From the cell containing the given text, extract its center point as [x, y] coordinate. 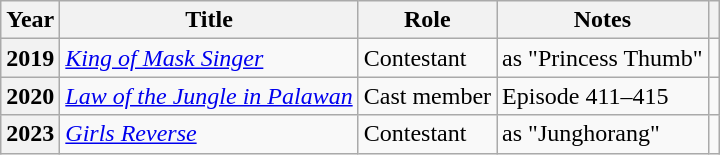
Episode 411–415 [603, 96]
as "Junghorang" [603, 134]
Notes [603, 20]
as "Princess Thumb" [603, 58]
Law of the Jungle in Palawan [209, 96]
2020 [30, 96]
Girls Reverse [209, 134]
Year [30, 20]
King of Mask Singer [209, 58]
Cast member [427, 96]
Title [209, 20]
2019 [30, 58]
2023 [30, 134]
Role [427, 20]
